Detect which cell encompasses the target text, then output its [X, Y] center coordinate. 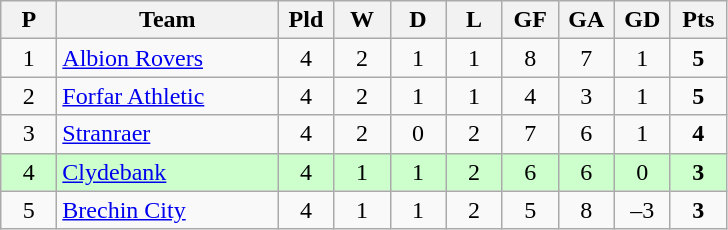
Team [168, 20]
P [29, 20]
Pts [698, 20]
L [474, 20]
GF [530, 20]
Brechin City [168, 210]
Albion Rovers [168, 58]
–3 [642, 210]
W [362, 20]
Pld [306, 20]
Stranraer [168, 134]
D [418, 20]
Clydebank [168, 172]
GD [642, 20]
GA [586, 20]
Forfar Athletic [168, 96]
